Locate the cell with the specified text and output its (X, Y) center coordinate. 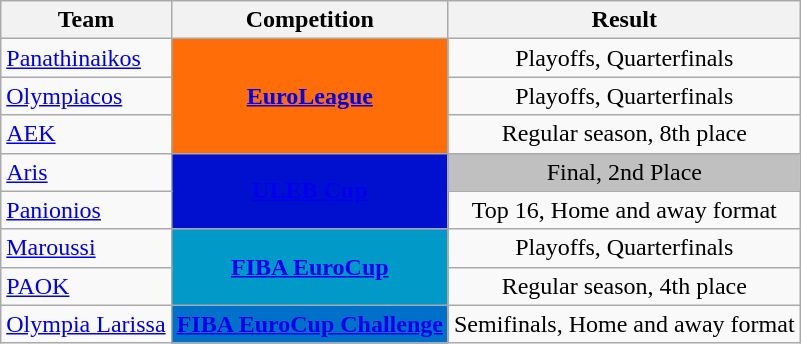
Regular season, 8th place (624, 134)
Maroussi (86, 248)
EuroLeague (310, 96)
FIBA EuroCup (310, 267)
Top 16, Home and away format (624, 210)
Panathinaikos (86, 58)
Olympiacos (86, 96)
Team (86, 20)
Semifinals, Home and away format (624, 324)
FIBA EuroCup Challenge (310, 324)
Final, 2nd Place (624, 172)
AEK (86, 134)
Regular season, 4th place (624, 286)
Panionios (86, 210)
ULEB Cup (310, 191)
PAOK (86, 286)
Result (624, 20)
Olympia Larissa (86, 324)
Competition (310, 20)
Aris (86, 172)
